Return the (x, y) coordinate for the center point of the cell that contains the specified text.  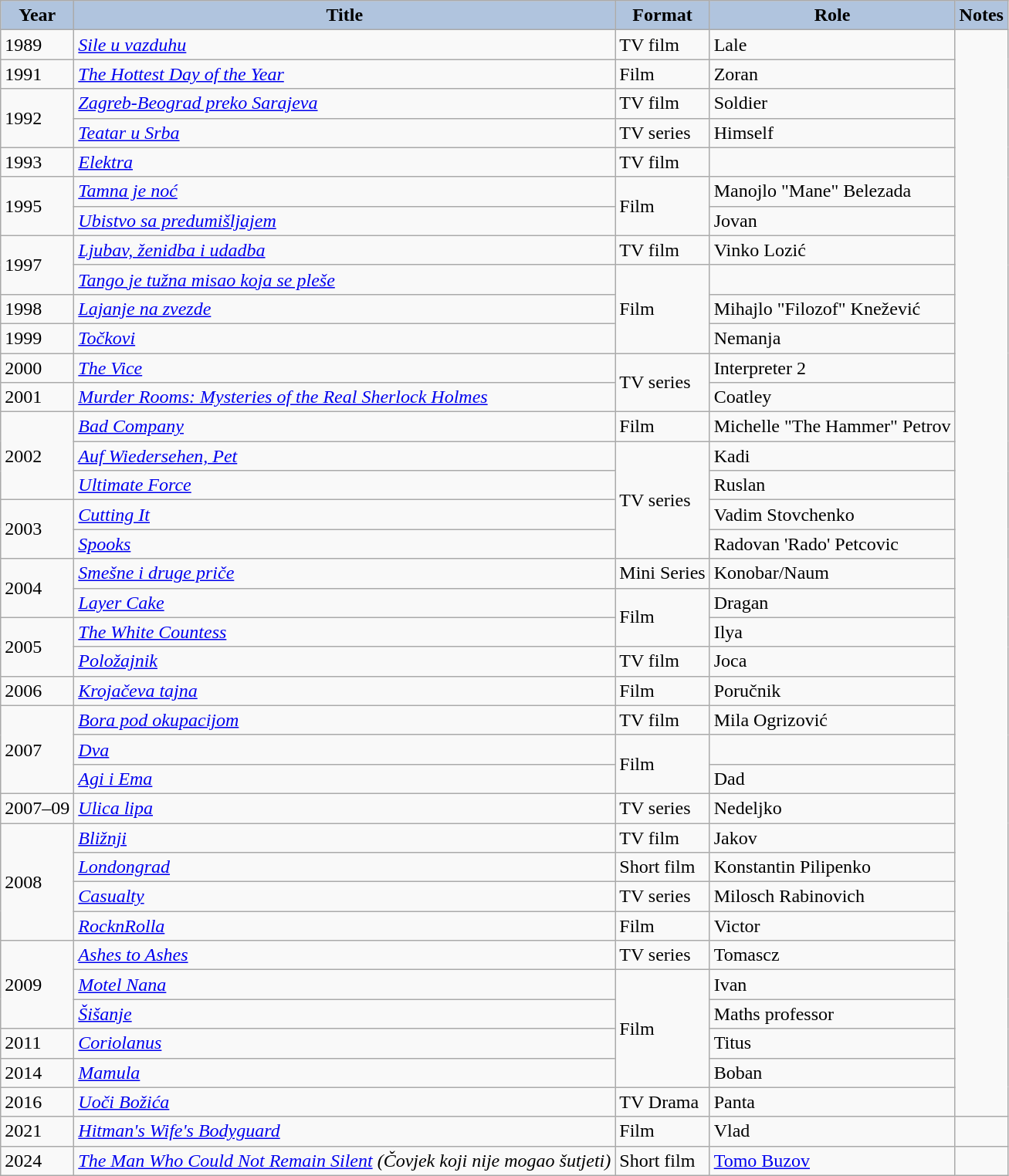
Lale (832, 45)
The Man Who Could Not Remain Silent (Čovjek koji nije mogao šutjeti) (344, 1161)
RocknRolla (344, 926)
2002 (37, 456)
Maths professor (832, 1014)
Vlad (832, 1131)
Agi i Ema (344, 779)
Auf Wiedersehen, Pet (344, 456)
1989 (37, 45)
Konobar/Naum (832, 573)
Ruslan (832, 485)
Dragan (832, 603)
2009 (37, 985)
Ljubav, ženidba i udadba (344, 250)
Lajanje na zvezde (344, 309)
Jovan (832, 221)
Mihajlo "Filozof" Knežević (832, 309)
Panta (832, 1102)
Uoči Božića (344, 1102)
Dad (832, 779)
2024 (37, 1161)
The Hottest Day of the Year (344, 74)
Title (344, 15)
Victor (832, 926)
Coatley (832, 397)
2014 (37, 1073)
Interpreter 2 (832, 368)
The White Countess (344, 632)
Michelle "The Hammer" Petrov (832, 427)
Ashes to Ashes (344, 955)
Bližnji (344, 837)
Motel Nana (344, 985)
2016 (37, 1102)
Konstantin Pilipenko (832, 867)
1999 (37, 338)
Zoran (832, 74)
Kadi (832, 456)
Vinko Lozić (832, 250)
Ultimate Force (344, 485)
Mamula (344, 1073)
Coriolanus (344, 1043)
1998 (37, 309)
Tango je tužna misao koja se pleše (344, 279)
Tamna je noć (344, 191)
2006 (37, 691)
Casualty (344, 897)
Year (37, 15)
2005 (37, 647)
Himself (832, 133)
Milosch Rabinovich (832, 897)
Ilya (832, 632)
2007 (37, 749)
1991 (37, 74)
Tomascz (832, 955)
Sile u vazduhu (344, 45)
Bad Company (344, 427)
Položajnik (344, 661)
Smešne i druge priče (344, 573)
Boban (832, 1073)
Format (662, 15)
The Vice (344, 368)
Notes (981, 15)
TV Drama (662, 1102)
2001 (37, 397)
2007–09 (37, 808)
Londongrad (344, 867)
Mini Series (662, 573)
Zagreb-Beograd preko Sarajeva (344, 103)
Ivan (832, 985)
Ulica lipa (344, 808)
Tomo Buzov (832, 1161)
1995 (37, 206)
Role (832, 15)
Dva (344, 749)
Layer Cake (344, 603)
Jakov (832, 837)
Hitman's Wife's Bodyguard (344, 1131)
2004 (37, 588)
Ubistvo sa predumišljajem (344, 221)
Soldier (832, 103)
Radovan 'Rado' Petcovic (832, 544)
Nedeljko (832, 808)
1993 (37, 162)
2008 (37, 881)
Manojlo "Mane" Belezada (832, 191)
Joca (832, 661)
Mila Ogrizović (832, 720)
Krojačeva tajna (344, 691)
Cutting It (344, 515)
Bora pod okupacijom (344, 720)
2003 (37, 529)
Točkovi (344, 338)
Šišanje (344, 1014)
Poručnik (832, 691)
Titus (832, 1043)
Nemanja (832, 338)
2000 (37, 368)
1997 (37, 265)
Teatar u Srba (344, 133)
Spooks (344, 544)
Vadim Stovchenko (832, 515)
Murder Rooms: Mysteries of the Real Sherlock Holmes (344, 397)
2021 (37, 1131)
2011 (37, 1043)
Elektra (344, 162)
1992 (37, 118)
